Capture the cell that displays the provided text and extract its [X, Y] central coordinate. 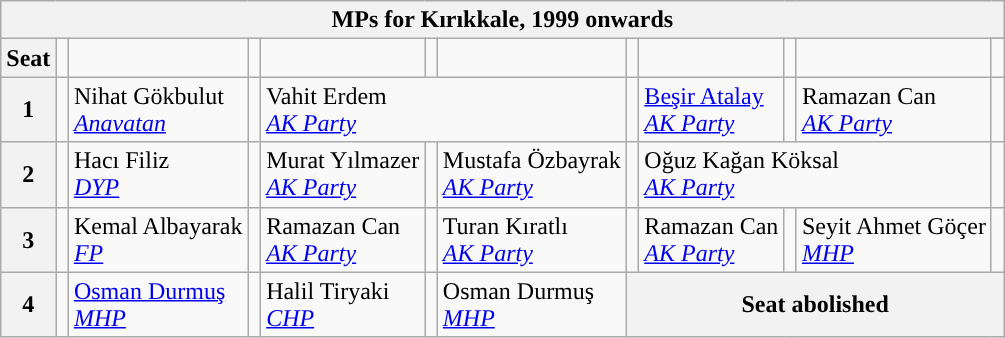
4 [28, 304]
Halil TiryakiCHP [343, 304]
Hacı FilizDYP [158, 174]
Seat [28, 58]
Oğuz Kağan KöksalAK Party [816, 174]
MPs for Kırıkkale, 1999 onwards [502, 20]
2 [28, 174]
Vahit ErdemAK Party [444, 110]
Turan KıratlıAK Party [532, 240]
Beşir AtalayAK Party [712, 110]
Seyit Ahmet GöçerMHP [894, 240]
Kemal AlbayarakFP [158, 240]
Murat YılmazerAK Party [343, 174]
Mustafa ÖzbayrakAK Party [532, 174]
3 [28, 240]
Seat abolished [815, 304]
Nihat GökbulutAnavatan [158, 110]
1 [28, 110]
